Pinpoint the cell where the given text exists, returning its (x, y) midpoint coordinate. 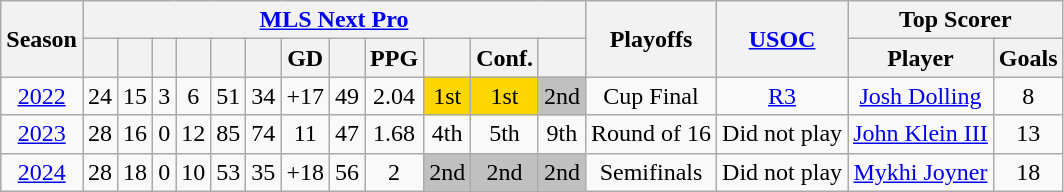
11 (306, 134)
53 (228, 172)
Semifinals (650, 172)
4th (448, 134)
Playoffs (650, 39)
85 (228, 134)
24 (100, 96)
+18 (306, 172)
Josh Dolling (921, 96)
R3 (782, 96)
Mykhi Joyner (921, 172)
10 (194, 172)
5th (505, 134)
Cup Final (650, 96)
8 (1028, 96)
MLS Next Pro (334, 20)
GD (306, 58)
3 (164, 96)
2022 (42, 96)
34 (264, 96)
1.68 (394, 134)
+17 (306, 96)
2 (394, 172)
16 (136, 134)
9th (562, 134)
Round of 16 (650, 134)
2023 (42, 134)
Conf. (505, 58)
47 (346, 134)
PPG (394, 58)
51 (228, 96)
35 (264, 172)
Goals (1028, 58)
Player (921, 58)
6 (194, 96)
Season (42, 39)
74 (264, 134)
49 (346, 96)
13 (1028, 134)
56 (346, 172)
15 (136, 96)
2.04 (394, 96)
12 (194, 134)
John Klein III (921, 134)
Top Scorer (956, 20)
USOC (782, 39)
2024 (42, 172)
